Detect which cell encompasses the target text, then output its (X, Y) center coordinate. 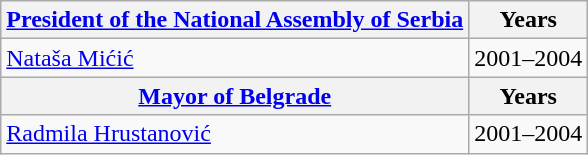
Mayor of Belgrade (235, 96)
President of the National Assembly of Serbia (235, 20)
Radmila Hrustanović (235, 134)
Nataša Mićić (235, 58)
